Pinpoint the cell where the given text exists, returning its [x, y] midpoint coordinate. 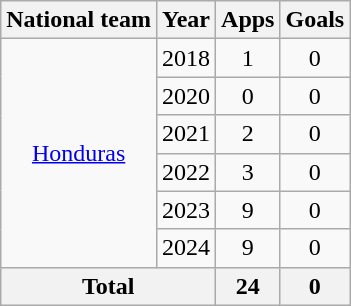
2022 [186, 172]
2021 [186, 134]
2020 [186, 96]
2 [248, 134]
2023 [186, 210]
24 [248, 286]
1 [248, 58]
Goals [315, 20]
3 [248, 172]
Apps [248, 20]
Honduras [79, 153]
2018 [186, 58]
Year [186, 20]
Total [108, 286]
National team [79, 20]
2024 [186, 248]
